From the cell containing the given text, extract its center point as (x, y) coordinate. 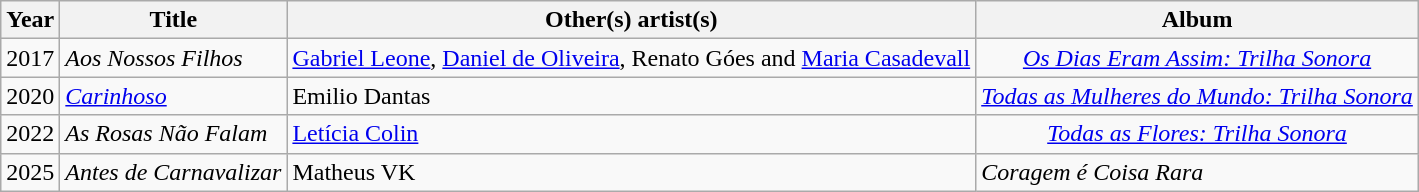
2025 (30, 172)
Coragem é Coisa Rara (1198, 172)
Carinhoso (174, 96)
Todas as Mulheres do Mundo: Trilha Sonora (1198, 96)
Year (30, 20)
Album (1198, 20)
Matheus VK (632, 172)
Emilio Dantas (632, 96)
Letícia Colin (632, 134)
Gabriel Leone, Daniel de Oliveira, Renato Góes and Maria Casadevall (632, 58)
Antes de Carnavalizar (174, 172)
Os Dias Eram Assim: Trilha Sonora (1198, 58)
2022 (30, 134)
2017 (30, 58)
Other(s) artist(s) (632, 20)
Aos Nossos Filhos (174, 58)
Title (174, 20)
As Rosas Não Falam (174, 134)
Todas as Flores: Trilha Sonora (1198, 134)
2020 (30, 96)
